Pinpoint the cell where the given text exists, returning its (X, Y) midpoint coordinate. 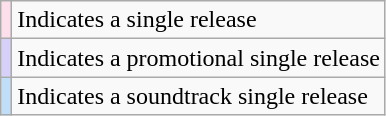
Indicates a single release (199, 20)
Indicates a promotional single release (199, 58)
Indicates a soundtrack single release (199, 96)
